Search for the cell housing the specified text and yield its (x, y) center coordinate. 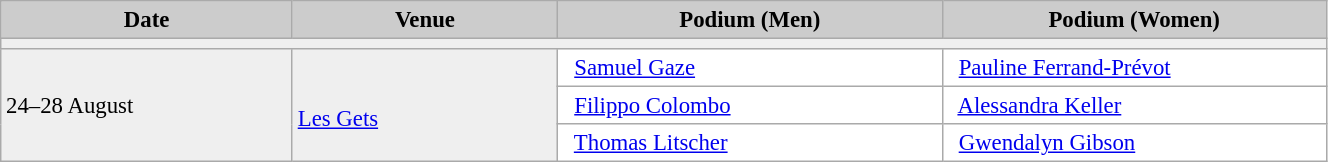
Alessandra Keller (1134, 106)
Date (147, 20)
Filippo Colombo (750, 106)
Podium (Men) (750, 20)
Venue (424, 20)
Gwendalyn Gibson (1134, 143)
24–28 August (147, 106)
Thomas Litscher (750, 143)
Podium (Women) (1134, 20)
Les Gets (424, 106)
Samuel Gaze (750, 68)
Pauline Ferrand-Prévot (1134, 68)
